Capture the cell that displays the provided text and extract its [X, Y] central coordinate. 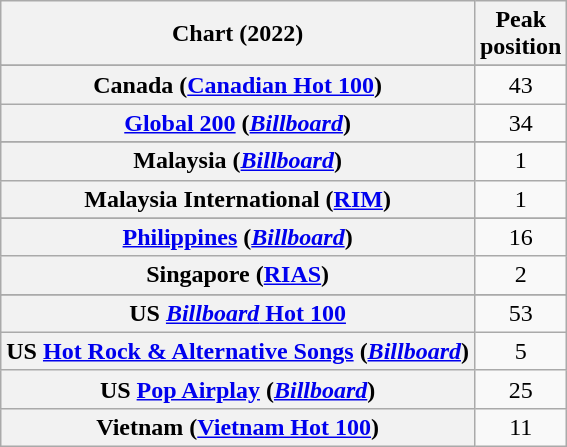
25 [520, 389]
Vietnam (Vietnam Hot 100) [238, 427]
2 [520, 275]
Global 200 (Billboard) [238, 123]
5 [520, 351]
US Hot Rock & Alternative Songs (Billboard) [238, 351]
Malaysia (Billboard) [238, 161]
53 [520, 313]
43 [520, 85]
Malaysia International (RIM) [238, 199]
11 [520, 427]
Peakposition [520, 34]
Philippines (Billboard) [238, 237]
16 [520, 237]
US Billboard Hot 100 [238, 313]
Singapore (RIAS) [238, 275]
Chart (2022) [238, 34]
US Pop Airplay (Billboard) [238, 389]
34 [520, 123]
Canada (Canadian Hot 100) [238, 85]
